From the cell containing the given text, extract its center point as (X, Y) coordinate. 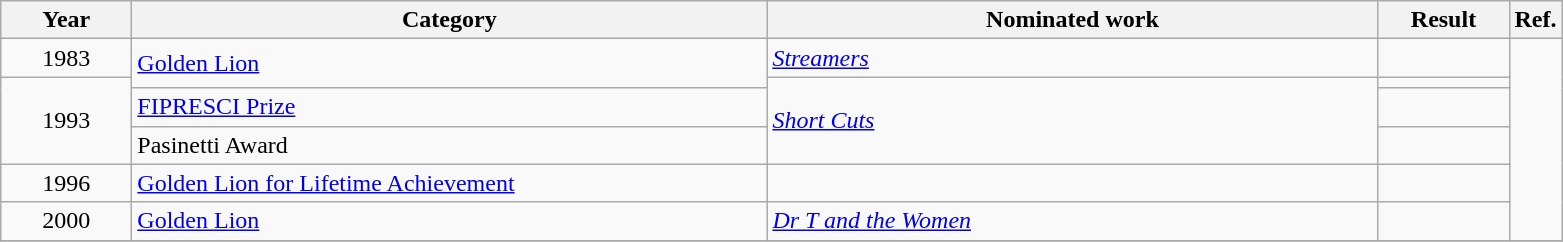
Nominated work (1072, 20)
FIPRESCI Prize (450, 107)
Result (1444, 20)
Streamers (1072, 58)
1993 (66, 120)
Dr T and the Women (1072, 221)
Ref. (1536, 20)
Category (450, 20)
Year (66, 20)
Golden Lion for Lifetime Achievement (450, 183)
Pasinetti Award (450, 145)
Short Cuts (1072, 120)
2000 (66, 221)
1996 (66, 183)
1983 (66, 58)
